Search for the cell housing the specified text and yield its (x, y) center coordinate. 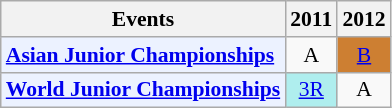
3R (311, 90)
Events (143, 19)
B (364, 55)
2012 (364, 19)
World Junior Championships (143, 90)
Asian Junior Championships (143, 55)
2011 (311, 19)
